Identify which cell holds the provided text, then report its (X, Y) central coordinate. 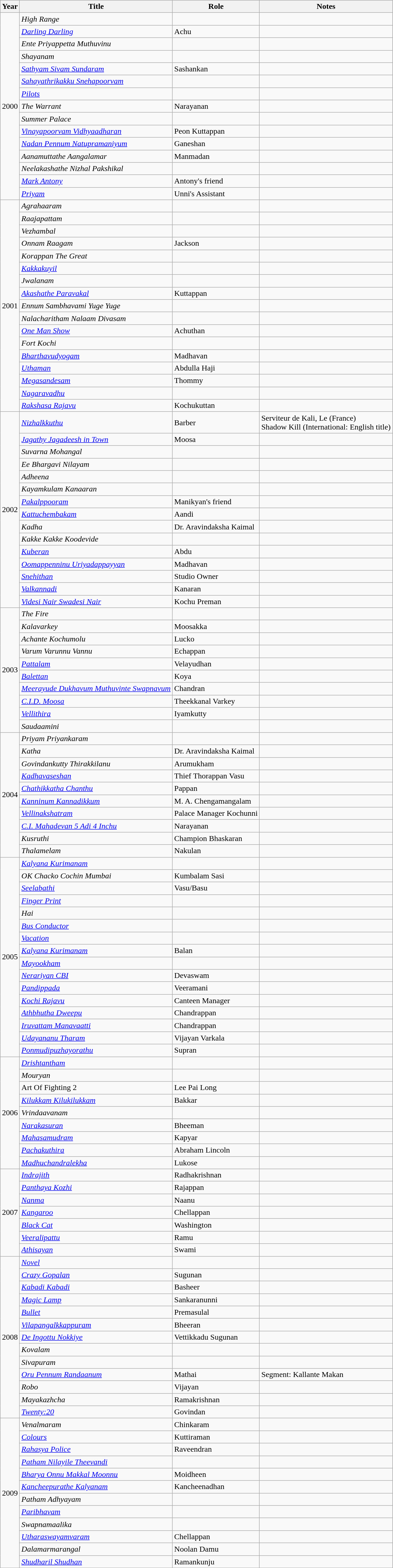
Vellinakshatram (96, 813)
Oru Pennum Randaanum (96, 1375)
Jackson (216, 243)
2006 (10, 1113)
Kovalam (96, 1349)
Black Cat (96, 1225)
Balettan (96, 676)
Bheeran (216, 1325)
Novel (96, 1262)
Serviteur de Kali, Le (France) Shadow Kill (International: English title) (326, 423)
Lucko (216, 639)
Nizhalkkuthu (96, 423)
The Warrant (96, 106)
Kuberan (96, 551)
Finger Print (96, 901)
Crazy Gopalan (96, 1275)
Raajapattam (96, 219)
Kangaroo (96, 1213)
Ponmudipuzhayorathu (96, 1050)
Rakshasa Rajavu (96, 406)
Noolan Damu (216, 1549)
Nadan Pennum Natupramaniyum (96, 143)
Valkannadi (96, 589)
Moosakka (216, 626)
Sahayathrikakku Snehapoorvam (96, 81)
Nalacharitham Nalaam Divasam (96, 318)
Meerayude Dukhavum Muthuvinte Swapnavum (96, 689)
Kanninum Kannadikkum (96, 801)
Antony's friend (216, 181)
Role (216, 7)
Megasandesam (96, 381)
Premasulal (216, 1312)
2001 (10, 306)
Sathyam Sivam Sundaram (96, 69)
Utharaswayamvaram (96, 1537)
Kusruthi (96, 838)
Kuttappan (216, 293)
Kakke Kakke Koodevide (96, 539)
Mayakazhcha (96, 1400)
Basheer (216, 1287)
Govindankutty Thirakkilanu (96, 764)
Udayananu Tharam (96, 1038)
Patham Nilayile Theevandi (96, 1462)
Vrindaavanam (96, 1113)
Bharthavudyogam (96, 355)
Vezhambal (96, 231)
Vellithira (96, 714)
Achante Kochumolu (96, 639)
Vijayan (216, 1387)
Art Of Fighting 2 (96, 1088)
Mark Antony (96, 181)
2002 (10, 510)
Sivapuram (96, 1362)
Ente Priyappetta Muthuvinu (96, 44)
Jwalanam (96, 281)
Vilapangalkkappuram (96, 1325)
Kalavarkey (96, 626)
Ganeshan (216, 143)
Panthaya Kozhi (96, 1188)
Unni's Assistant (216, 194)
2009 (10, 1493)
Aanamuttathe Aangalamar (96, 156)
Chinkaram (216, 1425)
M. A. Chengamangalam (216, 801)
Kuttiraman (216, 1437)
OK Chacko Cochin Mumbai (96, 876)
Moosa (216, 439)
Colours (96, 1437)
Rahasya Police (96, 1449)
Paribhavam (96, 1512)
Magic Lamp (96, 1300)
Arumukham (216, 764)
Nanma (96, 1200)
Oomappenninu Uriyadappayyan (96, 564)
Shayanam (96, 56)
Radhakrishnan (216, 1175)
Pakalppooram (96, 502)
Jagathy Jagadeesh in Town (96, 439)
Patham Adhyayam (96, 1499)
Mouryan (96, 1075)
C.I. Mahadevan 5 Adi 4 Inchu (96, 826)
Champion Bhaskaran (216, 838)
Segment: Kallante Makan (326, 1375)
Pattalam (96, 664)
Iyamkutty (216, 714)
Lee Pai Long (216, 1088)
Ramankunju (216, 1562)
Devaswam (216, 976)
Achu (216, 31)
Mahasamudram (96, 1138)
Kochu Preman (216, 602)
Title (96, 7)
Bullet (96, 1312)
Priyam Priyankaram (96, 738)
Mayookham (96, 963)
Kayamkulam Kanaaran (96, 489)
Kattuchembakam (96, 514)
Videsi Nair Swadesi Nair (96, 602)
Priyam (96, 194)
Hai (96, 913)
Rajappan (216, 1188)
Adheena (96, 477)
Chathikkatha Chanthu (96, 789)
Naanu (216, 1200)
Athisayan (96, 1250)
Echappan (216, 651)
Abraham Lincoln (216, 1150)
Swami (216, 1250)
Manikyan's friend (216, 502)
Aandi (216, 514)
Bus Conductor (96, 926)
Seelabathi (96, 888)
Vasu/Basu (216, 888)
Pilots (96, 94)
Abdulla Haji (216, 368)
Vijayan Varkala (216, 1038)
Iruvattam Manavaatti (96, 1025)
Peon Kuttappan (216, 131)
Drishtantham (96, 1063)
Athbhutha Dweepu (96, 1013)
Veeralipattu (96, 1237)
Akashathe Paravakal (96, 293)
Raveendran (216, 1449)
Mathai (216, 1375)
Veeramani (216, 988)
Thommy (216, 381)
Korappan The Great (96, 256)
Ramu (216, 1237)
Vinayapoorvam Vidhyaadharan (96, 131)
Theekkanal Varkey (216, 701)
Velayudhan (216, 664)
Bheeman (216, 1125)
2000 (10, 106)
2005 (10, 957)
Summer Palace (96, 119)
Kadha (96, 526)
Vettikkadu Sugunan (216, 1337)
Kochukuttan (216, 406)
Onnam Raagam (96, 243)
Venalmaram (96, 1425)
2007 (10, 1213)
2003 (10, 670)
Barber (216, 423)
Thief Thorappan Vasu (216, 776)
Suvarna Mohangal (96, 452)
De Ingottu Nokkiye (96, 1337)
Kumbalam Sasi (216, 876)
Agrahaaram (96, 206)
Twenty:20 (96, 1412)
Pandippada (96, 988)
Narakasuran (96, 1125)
Pappan (216, 789)
Neelakashathe Nizhal Pakshikal (96, 169)
Kapyar (216, 1138)
Ramakrishnan (216, 1400)
The Fire (96, 614)
Fort Kochi (96, 343)
Kancheepurathe Kalyanam (96, 1487)
High Range (96, 19)
Dalamarmarangal (96, 1549)
Sashankan (216, 69)
Washington (216, 1225)
Bakkar (216, 1100)
Robo (96, 1387)
Darling Darling (96, 31)
Koya (216, 676)
Supran (216, 1050)
Bharya Onnu Makkal Moonnu (96, 1474)
Nakulan (216, 851)
Notes (326, 7)
Swapnamaalika (96, 1524)
Indrajith (96, 1175)
Govindan (216, 1412)
Snehithan (96, 577)
Abdu (216, 551)
Kancheenadhan (216, 1487)
One Man Show (96, 331)
Sankaranunni (216, 1300)
Lukose (216, 1163)
Thalamelam (96, 851)
Madhuchandralekha (96, 1163)
Shudharil Shudhan (96, 1562)
Canteen Manager (216, 1001)
Kanaran (216, 589)
Kadhavaseshan (96, 776)
Kakkakuyil (96, 268)
2004 (10, 795)
Palace Manager Kochunni (216, 813)
Achuthan (216, 331)
Saudaamini (96, 726)
Moidheen (216, 1474)
Manmadan (216, 156)
Kilukkam Kilukilukkam (96, 1100)
Vacation (96, 938)
Varum Varunnu Vannu (96, 651)
Nagaravadhu (96, 393)
Kochi Rajavu (96, 1001)
Balan (216, 950)
C.I.D. Moosa (96, 701)
Katha (96, 751)
Kabadi Kabadi (96, 1287)
Chandran (216, 689)
Nerariyan CBI (96, 976)
Ee Bhargavi Nilayam (96, 464)
Pachakuthira (96, 1150)
2008 (10, 1337)
Ennum Sambhavami Yuge Yuge (96, 306)
Year (10, 7)
Uthaman (96, 368)
Studio Owner (216, 577)
Sugunan (216, 1275)
